Search for the cell housing the specified text and yield its (X, Y) center coordinate. 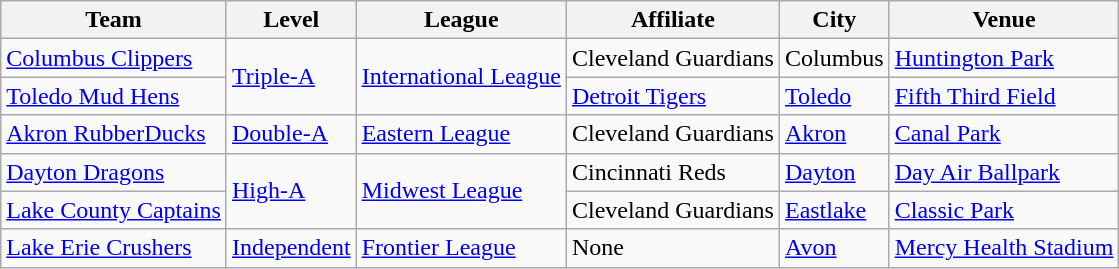
Dayton Dragons (114, 172)
Midwest League (461, 191)
Fifth Third Field (1004, 96)
None (672, 248)
High-A (291, 191)
Akron (834, 134)
Independent (291, 248)
Eastlake (834, 210)
Venue (1004, 20)
Detroit Tigers (672, 96)
Double-A (291, 134)
Canal Park (1004, 134)
Dayton (834, 172)
Huntington Park (1004, 58)
Frontier League (461, 248)
Toledo Mud Hens (114, 96)
Triple-A (291, 77)
Toledo (834, 96)
Lake County Captains (114, 210)
Affiliate (672, 20)
Day Air Ballpark (1004, 172)
Eastern League (461, 134)
Akron RubberDucks (114, 134)
Level (291, 20)
Lake Erie Crushers (114, 248)
City (834, 20)
Columbus Clippers (114, 58)
Avon (834, 248)
Classic Park (1004, 210)
League (461, 20)
Mercy Health Stadium (1004, 248)
International League (461, 77)
Columbus (834, 58)
Team (114, 20)
Cincinnati Reds (672, 172)
